Search for the cell housing the specified text and yield its [x, y] center coordinate. 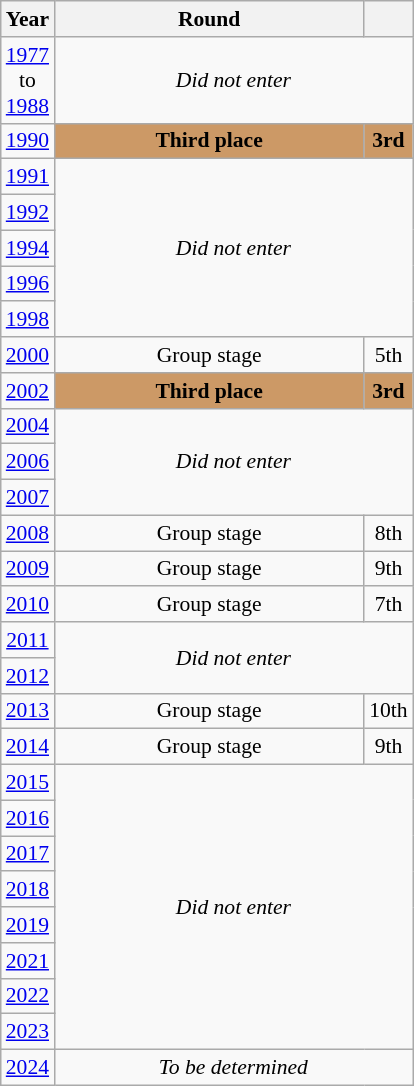
2007 [28, 498]
1992 [28, 213]
7th [388, 605]
10th [388, 711]
1994 [28, 248]
2014 [28, 747]
2008 [28, 533]
1991 [28, 177]
2017 [28, 854]
2024 [28, 1068]
5th [388, 355]
2018 [28, 890]
2021 [28, 961]
2009 [28, 569]
2015 [28, 783]
1990 [28, 141]
8th [388, 533]
1996 [28, 284]
1977to1988 [28, 80]
2019 [28, 925]
2023 [28, 1032]
2000 [28, 355]
1998 [28, 320]
2011 [28, 640]
Round [209, 19]
2013 [28, 711]
Year [28, 19]
To be determined [234, 1068]
2002 [28, 391]
2010 [28, 605]
2004 [28, 426]
2012 [28, 676]
2022 [28, 996]
2016 [28, 818]
2006 [28, 462]
